Capture the cell that displays the provided text and extract its (x, y) central coordinate. 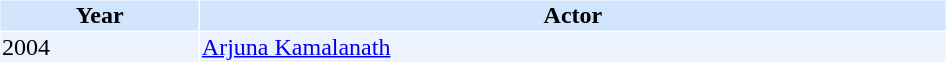
Year (99, 15)
Arjuna Kamalanath (572, 47)
2004 (99, 47)
Actor (572, 15)
